For the text-containing cell, return its midpoint in [X, Y] coordinate format. 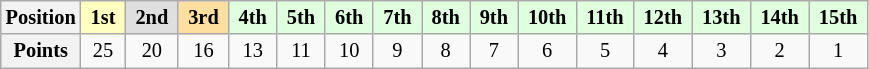
10th [547, 17]
Position [41, 17]
13th [721, 17]
8th [446, 17]
1st [104, 17]
9 [397, 51]
Points [41, 51]
3rd [203, 17]
14th [779, 17]
2 [779, 51]
6th [349, 17]
16 [203, 51]
4th [253, 17]
4 [663, 51]
8 [446, 51]
3 [721, 51]
2nd [152, 17]
11th [604, 17]
7th [397, 17]
6 [547, 51]
1 [838, 51]
9th [494, 17]
5th [301, 17]
20 [152, 51]
10 [349, 51]
5 [604, 51]
15th [838, 17]
25 [104, 51]
11 [301, 51]
13 [253, 51]
12th [663, 17]
7 [494, 51]
